From the cell containing the given text, extract its center point as (x, y) coordinate. 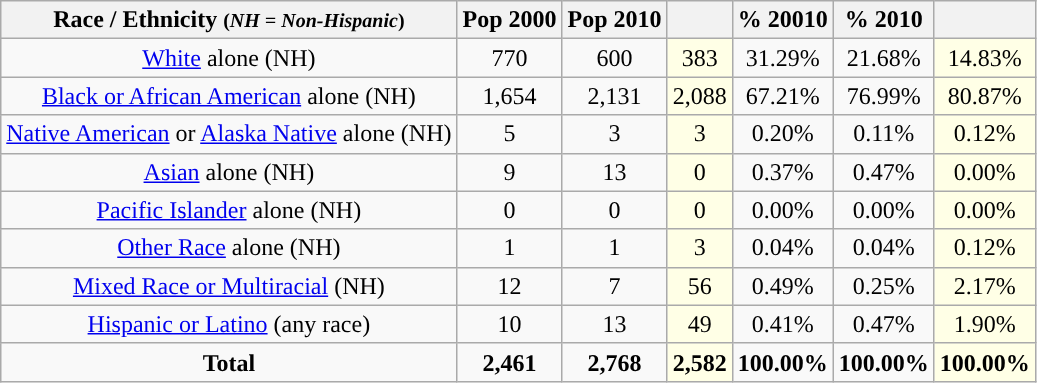
0.11% (884, 134)
Mixed Race or Multiracial (NH) (229, 286)
% 2010 (884, 20)
76.99% (884, 96)
% 20010 (782, 20)
7 (614, 286)
9 (510, 172)
2,768 (614, 362)
49 (700, 324)
10 (510, 324)
383 (700, 58)
21.68% (884, 58)
1.90% (984, 324)
Pop 2000 (510, 20)
0.20% (782, 134)
67.21% (782, 96)
14.83% (984, 58)
2,582 (700, 362)
Asian alone (NH) (229, 172)
770 (510, 58)
1,654 (510, 96)
12 (510, 286)
56 (700, 286)
80.87% (984, 96)
0.49% (782, 286)
0.25% (884, 286)
Pacific Islander alone (NH) (229, 210)
2,131 (614, 96)
Native American or Alaska Native alone (NH) (229, 134)
Other Race alone (NH) (229, 248)
600 (614, 58)
Pop 2010 (614, 20)
Black or African American alone (NH) (229, 96)
2,461 (510, 362)
2,088 (700, 96)
2.17% (984, 286)
Total (229, 362)
31.29% (782, 58)
0.37% (782, 172)
Race / Ethnicity (NH = Non-Hispanic) (229, 20)
White alone (NH) (229, 58)
Hispanic or Latino (any race) (229, 324)
5 (510, 134)
0.41% (782, 324)
